Determine the (x, y) coordinate at the center of the cell enclosing the given text.  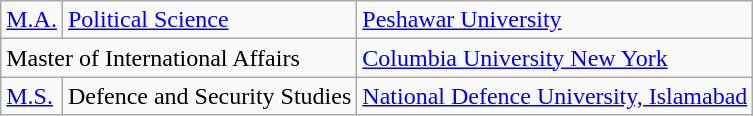
Master of International Affairs (179, 58)
Peshawar University (555, 20)
Defence and Security Studies (209, 96)
M.S. (32, 96)
National Defence University, Islamabad (555, 96)
Columbia University New York (555, 58)
M.A. (32, 20)
Political Science (209, 20)
